Detect which cell encompasses the target text, then output its (x, y) center coordinate. 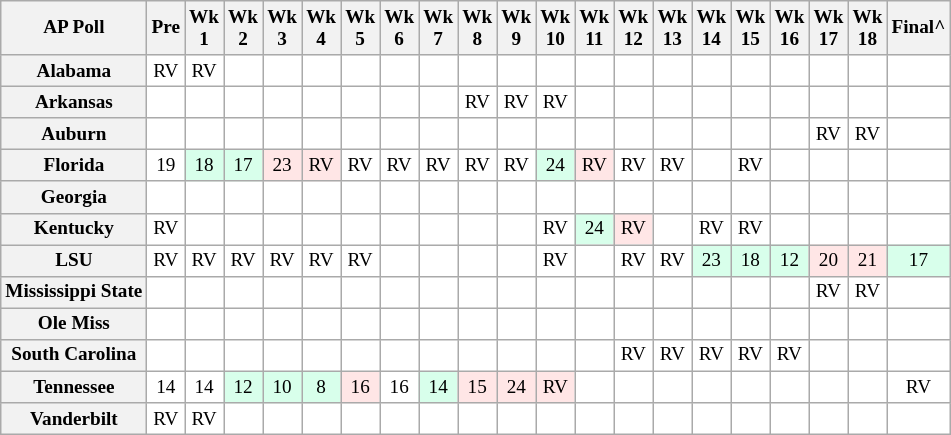
20 (828, 261)
Auburn (74, 134)
Wk11 (594, 28)
Wk4 (322, 28)
Wk15 (750, 28)
Wk12 (634, 28)
19 (166, 166)
AP Poll (74, 28)
LSU (74, 261)
Wk14 (712, 28)
Tennessee (74, 387)
Ole Miss (74, 324)
Wk7 (438, 28)
Wk13 (672, 28)
Wk8 (478, 28)
21 (868, 261)
South Carolina (74, 355)
Alabama (74, 71)
Wk16 (790, 28)
Mississippi State (74, 292)
Wk9 (516, 28)
Kentucky (74, 229)
Wk17 (828, 28)
10 (282, 387)
Final^ (918, 28)
8 (322, 387)
Wk2 (244, 28)
Georgia (74, 197)
Wk1 (204, 28)
Vanderbilt (74, 419)
Florida (74, 166)
Wk18 (868, 28)
Wk6 (400, 28)
Pre (166, 28)
Arkansas (74, 102)
Wk3 (282, 28)
Wk10 (556, 28)
15 (478, 387)
Wk5 (360, 28)
